Scan for the cell matching the given text and deliver its (x, y) coordinate at center. 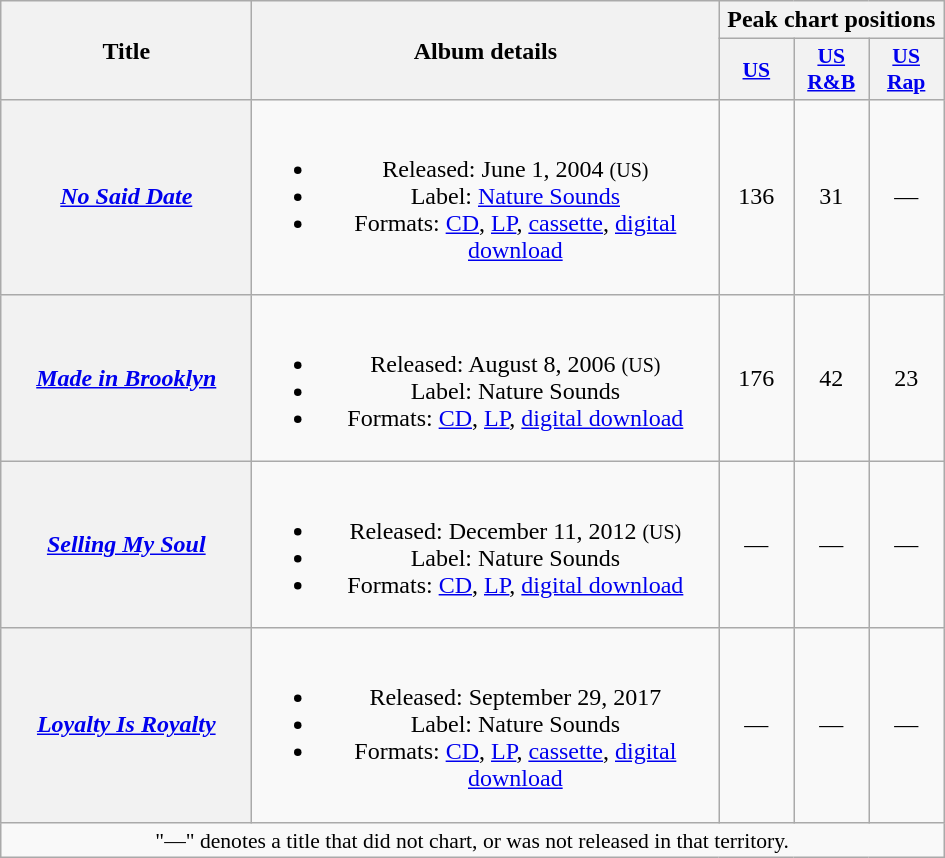
31 (832, 197)
Peak chart positions (832, 20)
No Said Date (126, 197)
Released: December 11, 2012 (US)Label: Nature SoundsFormats: CD, LP, digital download (486, 544)
Selling My Soul (126, 544)
US R&B (832, 70)
Title (126, 50)
"—" denotes a title that did not chart, or was not released in that territory. (472, 840)
42 (832, 378)
Released: June 1, 2004 (US)Label: Nature SoundsFormats: CD, LP, cassette, digital download (486, 197)
Made in Brooklyn (126, 378)
Released: September 29, 2017Label: Nature SoundsFormats: CD, LP, cassette, digital download (486, 725)
US (756, 70)
23 (906, 378)
USRap (906, 70)
Loyalty Is Royalty (126, 725)
176 (756, 378)
Released: August 8, 2006 (US)Label: Nature SoundsFormats: CD, LP, digital download (486, 378)
Album details (486, 50)
136 (756, 197)
